Return the [x, y] coordinate for the center point of the cell that contains the specified text.  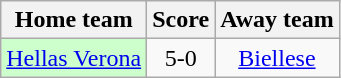
Hellas Verona [74, 58]
Biellese [278, 58]
Away team [278, 20]
Home team [74, 20]
Score [181, 20]
5-0 [181, 58]
